Scan for the cell matching the given text and deliver its [X, Y] coordinate at center. 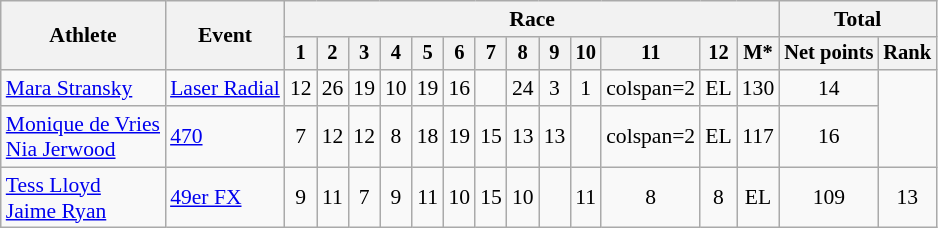
2 [333, 54]
130 [758, 88]
Rank [907, 54]
14 [828, 88]
6 [459, 54]
Monique de VriesNia Jerwood [83, 136]
18 [428, 136]
109 [828, 198]
Race [532, 19]
Laser Radial [225, 88]
Event [225, 36]
Tess LloydJaime Ryan [83, 198]
Athlete [83, 36]
470 [225, 136]
26 [333, 88]
Total [858, 19]
4 [396, 54]
24 [523, 88]
Net points [828, 54]
117 [758, 136]
M* [758, 54]
Mara Stransky [83, 88]
5 [428, 54]
49er FX [225, 198]
